Identify which cell holds the provided text, then report its (X, Y) central coordinate. 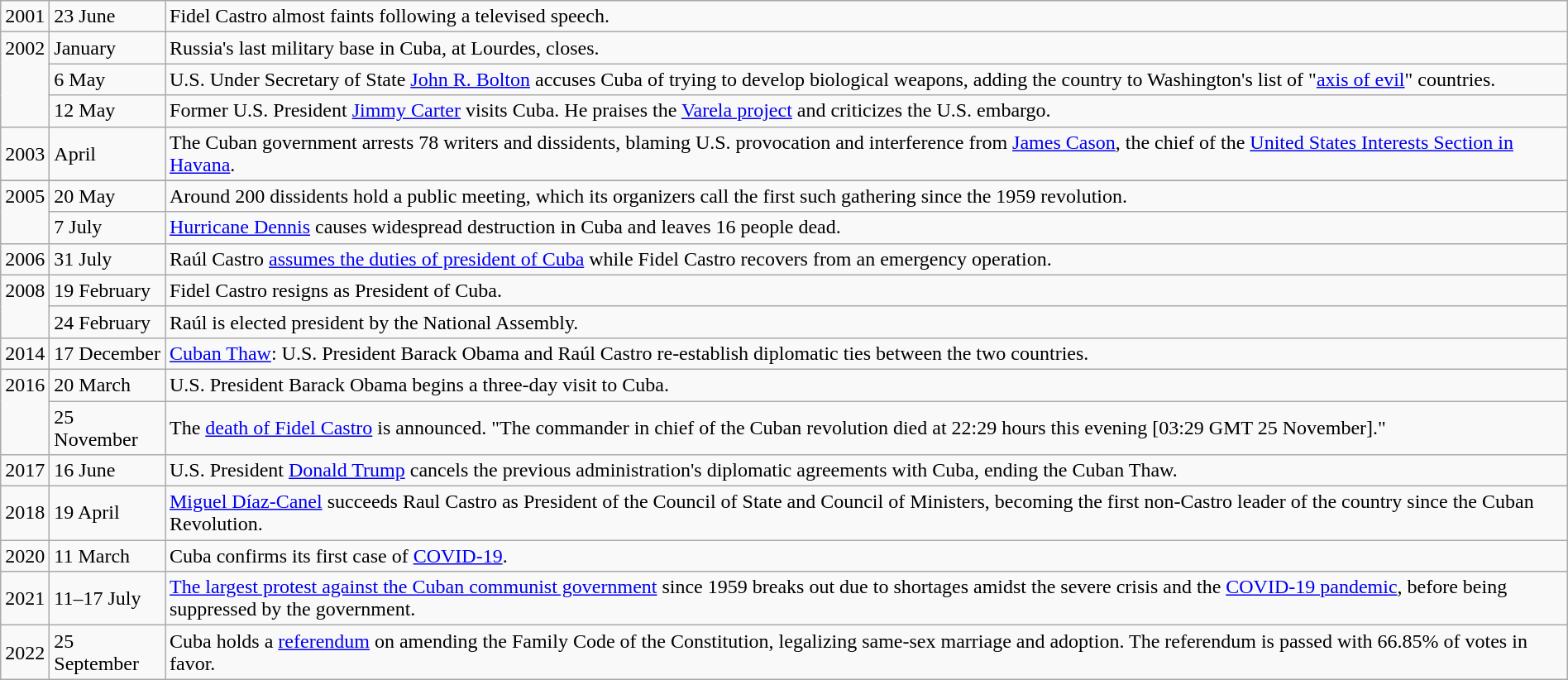
2021 (25, 599)
January (108, 48)
7 July (108, 227)
The death of Fidel Castro is announced. "The commander in chief of the Cuban revolution died at 22:29 hours this evening [03:29 GMT 25 November]." (867, 427)
19 February (108, 290)
11 March (108, 556)
2001 (25, 17)
24 February (108, 322)
2016 (25, 412)
2002 (25, 79)
2020 (25, 556)
Around 200 dissidents hold a public meeting, which its organizers call the first such gathering since the 1959 revolution. (867, 196)
2008 (25, 306)
Cuba confirms its first case of COVID-19. (867, 556)
2022 (25, 652)
31 July (108, 259)
6 May (108, 79)
25 November (108, 427)
Hurricane Dennis causes widespread destruction in Cuba and leaves 16 people dead. (867, 227)
25 September (108, 652)
19 April (108, 513)
2018 (25, 513)
Fidel Castro resigns as President of Cuba. (867, 290)
Former U.S. President Jimmy Carter visits Cuba. He praises the Varela project and criticizes the U.S. embargo. (867, 111)
17 December (108, 353)
11–17 July (108, 599)
U.S. President Donald Trump cancels the previous administration's diplomatic agreements with Cuba, ending the Cuban Thaw. (867, 471)
12 May (108, 111)
2014 (25, 353)
Fidel Castro almost faints following a televised speech. (867, 17)
Russia's last military base in Cuba, at Lourdes, closes. (867, 48)
2003 (25, 154)
2005 (25, 212)
U.S. President Barack Obama begins a three-day visit to Cuba. (867, 385)
2017 (25, 471)
Raúl is elected president by the National Assembly. (867, 322)
16 June (108, 471)
20 March (108, 385)
2006 (25, 259)
April (108, 154)
20 May (108, 196)
23 June (108, 17)
Cuban Thaw: U.S. President Barack Obama and Raúl Castro re-establish diplomatic ties between the two countries. (867, 353)
Raúl Castro assumes the duties of president of Cuba while Fidel Castro recovers from an emergency operation. (867, 259)
